Detect which cell encompasses the target text, then output its (x, y) center coordinate. 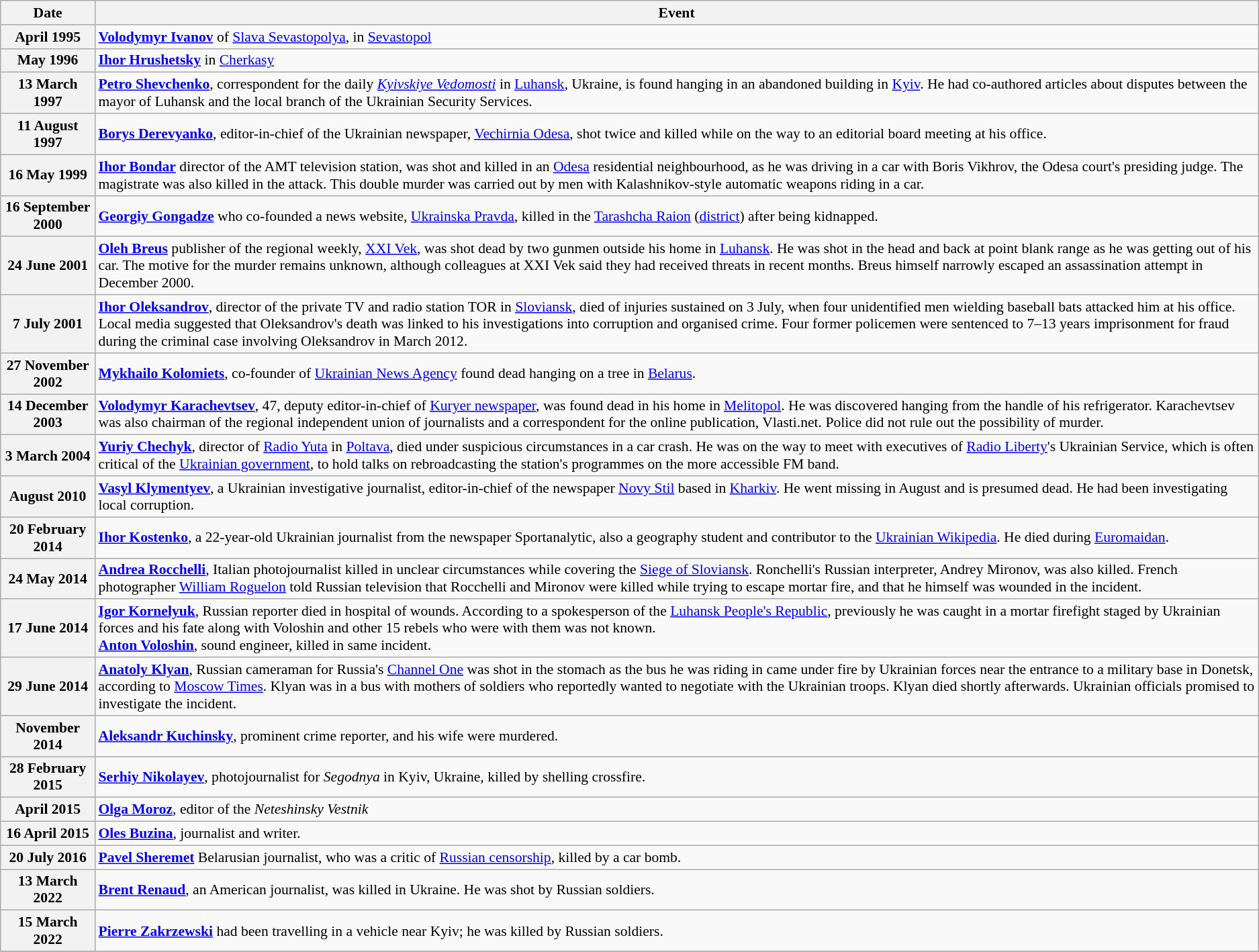
Oles Buzina, journalist and writer. (677, 834)
April 2015 (48, 810)
16 April 2015 (48, 834)
Pavel Sheremet Belarusian journalist, who was a critic of Russian censorship, killed by a car bomb. (677, 857)
16 May 1999 (48, 175)
Ihor Hrushetsky in Cherkasy (677, 60)
August 2010 (48, 497)
Pierre Zakrzewski had been travelling in a vehicle near Kyiv; he was killed by Russian soldiers. (677, 931)
April 1995 (48, 37)
Aleksandr Kuchinsky, prominent crime reporter, and his wife were murdered. (677, 736)
13 March 2022 (48, 890)
29 June 2014 (48, 686)
17 June 2014 (48, 628)
November 2014 (48, 736)
Georgiy Gongadze who co-founded a news website, Ukrainska Pravda, killed in the Tarashcha Raion (district) after being kidnapped. (677, 216)
Olga Moroz, editor of the Neteshinsky Vestnik (677, 810)
28 February 2015 (48, 777)
Volodymyr Ivanov of Slava Sevastopolya, in Sevastopol (677, 37)
3 March 2004 (48, 455)
24 May 2014 (48, 579)
May 1996 (48, 60)
13 March 1997 (48, 93)
11 August 1997 (48, 134)
Date (48, 13)
15 March 2022 (48, 931)
7 July 2001 (48, 324)
27 November 2002 (48, 373)
Brent Renaud, an American journalist, was killed in Ukraine. He was shot by Russian soldiers. (677, 890)
24 June 2001 (48, 266)
20 February 2014 (48, 537)
Event (677, 13)
Mykhailo Kolomiets, co-founder of Ukrainian News Agency found dead hanging on a tree in Belarus. (677, 373)
Serhiy Nikolayev, photojournalist for Segodnya in Kyiv, Ukraine, killed by shelling crossfire. (677, 777)
20 July 2016 (48, 857)
16 September 2000 (48, 216)
14 December 2003 (48, 415)
